Determine the [X, Y] coordinate at the center of the cell enclosing the given text.  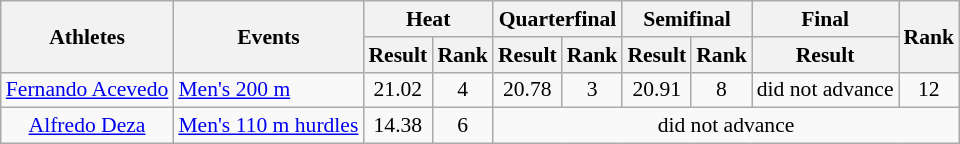
Men's 110 m hurdles [268, 126]
4 [462, 90]
Alfredo Deza [88, 126]
Athletes [88, 36]
3 [592, 90]
Fernando Acevedo [88, 90]
Semifinal [686, 19]
Final [826, 19]
Quarterfinal [558, 19]
14.38 [398, 126]
8 [722, 90]
Heat [428, 19]
12 [930, 90]
Events [268, 36]
20.91 [656, 90]
Men's 200 m [268, 90]
21.02 [398, 90]
6 [462, 126]
20.78 [528, 90]
